Determine the [X, Y] coordinate at the center of the cell enclosing the given text.  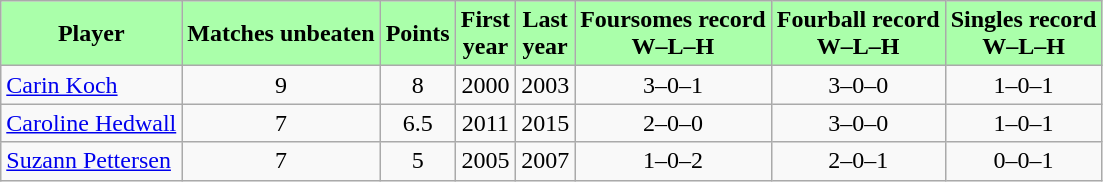
Caroline Hedwall [92, 123]
2–0–0 [674, 123]
Lastyear [546, 34]
2007 [546, 161]
Foursomes recordW–L–H [674, 34]
2011 [485, 123]
Points [418, 34]
9 [281, 85]
2000 [485, 85]
2015 [546, 123]
Suzann Pettersen [92, 161]
Player [92, 34]
5 [418, 161]
Firstyear [485, 34]
2–0–1 [858, 161]
2003 [546, 85]
Matches unbeaten [281, 34]
1–0–2 [674, 161]
8 [418, 85]
0–0–1 [1024, 161]
Carin Koch [92, 85]
Singles recordW–L–H [1024, 34]
Fourball recordW–L–H [858, 34]
6.5 [418, 123]
3–0–1 [674, 85]
2005 [485, 161]
